Find where the given text appears and provide that cell's center as (x, y) coordinate. 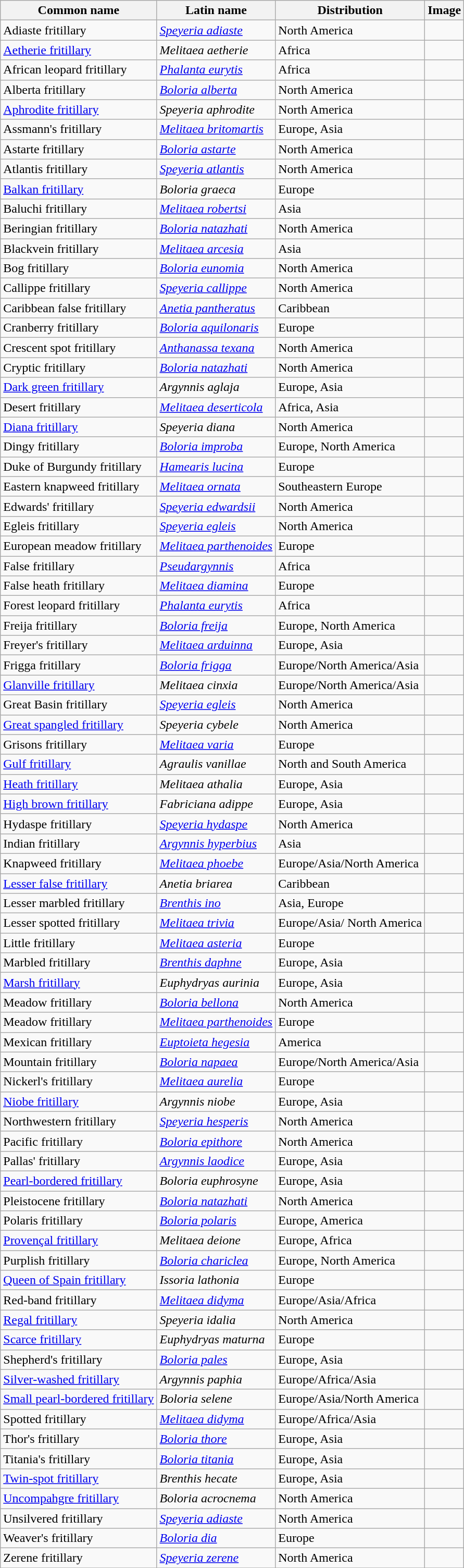
Silver-washed fritillary (79, 1379)
Northwestern fritillary (79, 1121)
Argynnis aglaja (216, 387)
Boloria napaea (216, 1062)
Forest leopard fritillary (79, 606)
Thor's fritillary (79, 1439)
Blackvein fritillary (79, 249)
Speyeria hydaspe (216, 824)
Brenthis daphne (216, 963)
Adiaste fritillary (79, 30)
Shepherd's fritillary (79, 1359)
Melitaea britomartis (216, 129)
Anetia pantheratus (216, 308)
Uncompahgre fritillary (79, 1498)
Freija fritillary (79, 626)
Latin name (216, 10)
Southeastern Europe (350, 486)
Cryptic fritillary (79, 367)
Argynnis hyperbius (216, 843)
Europe, America (350, 1221)
Europe/Asia/ North America (350, 923)
Weaver's fritillary (79, 1538)
Balkan fritillary (79, 189)
European meadow fritillary (79, 546)
Speyeria cybele (216, 725)
Little fritillary (79, 943)
Mexican fritillary (79, 1042)
Euptoieta hegesia (216, 1042)
Europe/Asia/Africa (350, 1300)
Gulf fritillary (79, 764)
Euphydryas maturna (216, 1340)
Spotted fritillary (79, 1419)
Lesser false fritillary (79, 884)
Pseudargynnis (216, 566)
Titania's fritillary (79, 1459)
Atlantis fritillary (79, 169)
Boloria pales (216, 1359)
Pleistocene fritillary (79, 1200)
Boloria acrocnema (216, 1498)
Scarce fritillary (79, 1340)
Speyeria diana (216, 427)
Boloria selene (216, 1399)
False heath fritillary (79, 586)
Argynnis laodice (216, 1161)
Anthanassa texana (216, 348)
Speyeria atlantis (216, 169)
Boloria aquilonaris (216, 328)
Nickerl's fritillary (79, 1082)
Bog fritillary (79, 268)
Queen of Spain fritillary (79, 1280)
Boloria graeca (216, 189)
Boloria alberta (216, 90)
Eastern knapweed fritillary (79, 486)
Egleis fritillary (79, 526)
Beringian fritillary (79, 228)
Speyeria aphrodite (216, 109)
Melitaea deione (216, 1241)
Red-band fritillary (79, 1300)
Boloria astarte (216, 149)
Fabriciana adippe (216, 804)
Europe, Africa (350, 1241)
Melitaea trivia (216, 923)
Edwards' fritillary (79, 506)
Melitaea diamina (216, 586)
Knapweed fritillary (79, 863)
Assmann's fritillary (79, 129)
Issoria lathonia (216, 1280)
Melitaea ornata (216, 486)
Speyeria callippe (216, 288)
Melitaea aurelia (216, 1082)
Marbled fritillary (79, 963)
Melitaea arcesia (216, 249)
Crescent spot fritillary (79, 348)
Boloria eunomia (216, 268)
Boloria frigga (216, 665)
America (350, 1042)
Provençal fritillary (79, 1241)
Glanville fritillary (79, 685)
Boloria euphrosyne (216, 1181)
Cranberry fritillary (79, 328)
Freyer's fritillary (79, 645)
Argynnis niobe (216, 1101)
Mountain fritillary (79, 1062)
Dark green fritillary (79, 387)
Pallas' fritillary (79, 1161)
Boloria epithore (216, 1141)
Africa, Asia (350, 407)
Euphydryas aurinia (216, 983)
Caribbean false fritillary (79, 308)
Regal fritillary (79, 1320)
Asia, Europe (350, 903)
Boloria chariclea (216, 1260)
Boloria titania (216, 1459)
Boloria polaris (216, 1221)
Boloria freija (216, 626)
Desert fritillary (79, 407)
African leopard fritillary (79, 70)
Speyeria hesperis (216, 1121)
Callippe fritillary (79, 288)
Melitaea deserticola (216, 407)
Polaris fritillary (79, 1221)
Melitaea robertsi (216, 209)
Common name (79, 10)
Melitaea aetherie (216, 50)
Frigga fritillary (79, 665)
Indian fritillary (79, 843)
North and South America (350, 764)
False fritillary (79, 566)
Astarte fritillary (79, 149)
Pearl-bordered fritillary (79, 1181)
Lesser marbled fritillary (79, 903)
Unsilvered fritillary (79, 1518)
Hamearis lucina (216, 467)
Speyeria idalia (216, 1320)
Great Basin fritillary (79, 705)
Pacific fritillary (79, 1141)
Dingy fritillary (79, 447)
Boloria improba (216, 447)
Boloria thore (216, 1439)
Diana fritillary (79, 427)
Baluchi fritillary (79, 209)
Marsh fritillary (79, 983)
Lesser spotted fritillary (79, 923)
High brown fritillary (79, 804)
Boloria dia (216, 1538)
Grisons fritillary (79, 744)
Melitaea phoebe (216, 863)
Purplish fritillary (79, 1260)
Distribution (350, 10)
Great spangled fritillary (79, 725)
Melitaea athalia (216, 784)
Boloria bellona (216, 1002)
Duke of Burgundy fritillary (79, 467)
Niobe fritillary (79, 1101)
Melitaea varia (216, 744)
Image (445, 10)
Aetherie fritillary (79, 50)
Melitaea cinxia (216, 685)
Alberta fritillary (79, 90)
Argynnis paphia (216, 1379)
Melitaea asteria (216, 943)
Brenthis hecate (216, 1478)
Heath fritillary (79, 784)
Twin-spot fritillary (79, 1478)
Agraulis vanillae (216, 764)
Small pearl-bordered fritillary (79, 1399)
Melitaea arduinna (216, 645)
Anetia briarea (216, 884)
Aphrodite fritillary (79, 109)
Speyeria zerene (216, 1558)
Hydaspe fritillary (79, 824)
Brenthis ino (216, 903)
Speyeria edwardsii (216, 506)
Zerene fritillary (79, 1558)
